Identify which cell holds the provided text, then report its [X, Y] central coordinate. 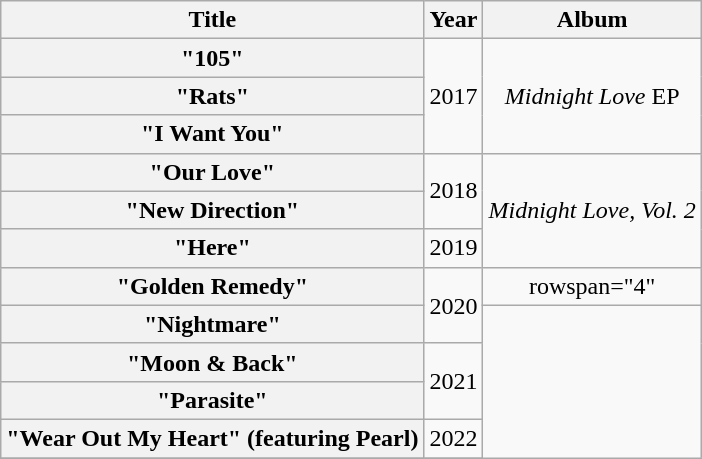
"I Want You" [212, 134]
Year [454, 20]
"Golden Remedy" [212, 286]
"New Direction" [212, 210]
"Nightmare" [212, 324]
2019 [454, 248]
"105" [212, 58]
2017 [454, 96]
Title [212, 20]
Midnight Love EP [592, 96]
2020 [454, 305]
2021 [454, 381]
"Wear Out My Heart" (featuring Pearl) [212, 438]
2022 [454, 438]
rowspan="4" [592, 286]
"Here" [212, 248]
"Parasite" [212, 400]
"Rats" [212, 96]
Album [592, 20]
2018 [454, 191]
"Our Love" [212, 172]
"Moon & Back" [212, 362]
Midnight Love, Vol. 2 [592, 210]
